Provide the [x, y] coordinate of the cell's center where the given text is located.  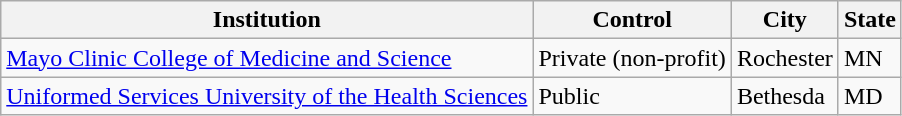
MD [870, 96]
Mayo Clinic College of Medicine and Science [267, 58]
Private (non-profit) [632, 58]
Control [632, 20]
Bethesda [784, 96]
State [870, 20]
Rochester [784, 58]
Institution [267, 20]
Public [632, 96]
Uniformed Services University of the Health Sciences [267, 96]
City [784, 20]
MN [870, 58]
